Identify which cell holds the provided text, then report its (X, Y) central coordinate. 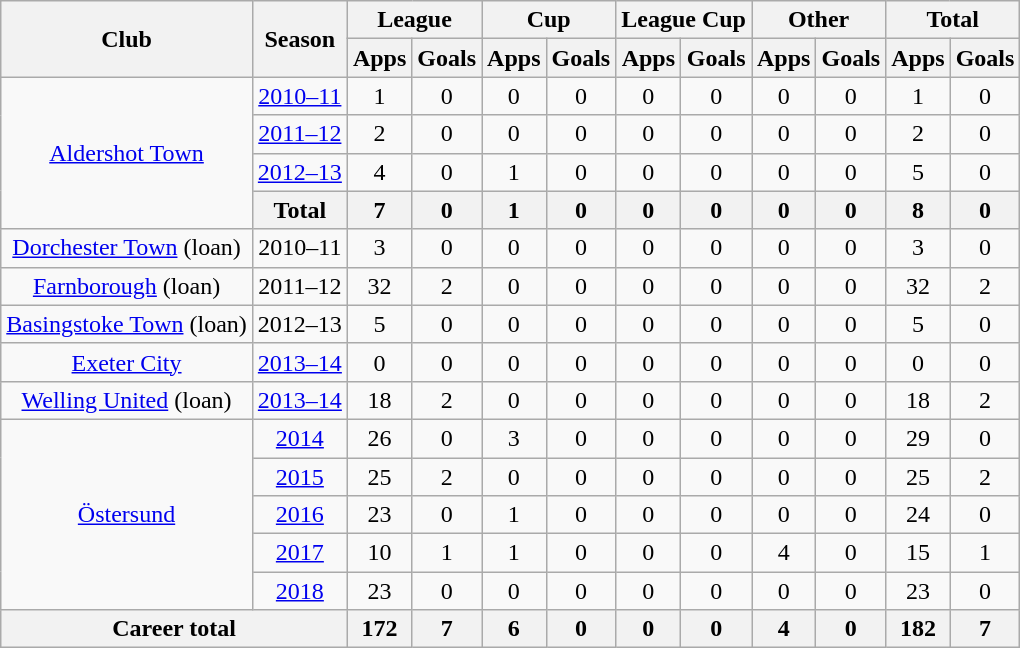
2016 (300, 515)
182 (918, 629)
Cup (549, 20)
League Cup (684, 20)
15 (918, 553)
2018 (300, 591)
Career total (174, 629)
Basingstoke Town (loan) (127, 324)
2014 (300, 438)
Club (127, 39)
6 (514, 629)
24 (918, 515)
Farnborough (loan) (127, 286)
10 (379, 553)
29 (918, 438)
172 (379, 629)
8 (918, 210)
Season (300, 39)
2015 (300, 477)
Aldershot Town (127, 153)
Exeter City (127, 362)
League (414, 20)
2017 (300, 553)
Other (819, 20)
Welling United (loan) (127, 400)
26 (379, 438)
Östersund (127, 514)
Dorchester Town (loan) (127, 248)
